Locate the cell with the specified text and output its (x, y) center coordinate. 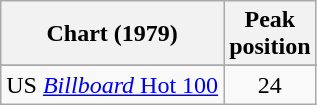
US Billboard Hot 100 (112, 85)
Peakposition (270, 34)
24 (270, 85)
Chart (1979) (112, 34)
